Identify which cell holds the provided text, then report its (X, Y) central coordinate. 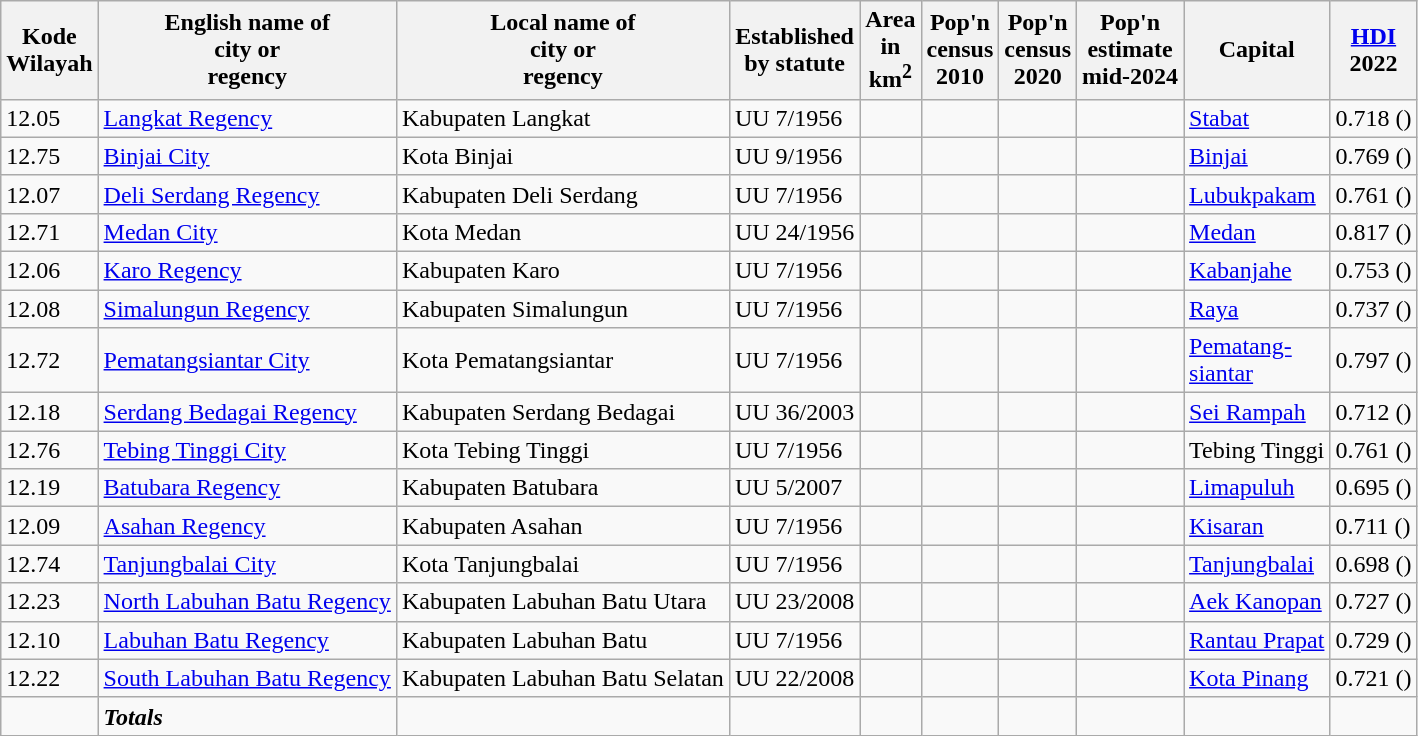
Batubara Regency (247, 488)
UU 36/2003 (794, 412)
Totals (247, 716)
North Labuhan Batu Regency (247, 602)
Kabupaten Karo (562, 271)
UU 22/2008 (794, 678)
Kabupaten Batubara (562, 488)
Langkat Regency (247, 118)
Kabupaten Serdang Bedagai (562, 412)
Kode Wilayah (50, 50)
0.727 () (1374, 602)
UU 24/1956 (794, 232)
Stabat (1257, 118)
Kabupaten Asahan (562, 526)
Capital (1257, 50)
Kabupaten Langkat (562, 118)
Pop'ncensus2020 (1038, 50)
Simalungun Regency (247, 309)
0.711 () (1374, 526)
12.71 (50, 232)
Asahan Regency (247, 526)
0.712 () (1374, 412)
UU 23/2008 (794, 602)
Limapuluh (1257, 488)
12.07 (50, 194)
0.729 () (1374, 640)
Kota Pinang (1257, 678)
Lubukpakam (1257, 194)
12.22 (50, 678)
Binjai City (247, 156)
0.797 () (1374, 360)
HDI2022 (1374, 50)
Area in km2 (890, 50)
Kota Tebing Tinggi (562, 450)
12.18 (50, 412)
0.769 () (1374, 156)
12.09 (50, 526)
12.75 (50, 156)
Pop'n census 2010 (960, 50)
0.721 () (1374, 678)
12.06 (50, 271)
Karo Regency (247, 271)
12.19 (50, 488)
Raya (1257, 309)
0.737 () (1374, 309)
UU 9/1956 (794, 156)
Tanjungbalai City (247, 564)
Kota Tanjungbalai (562, 564)
Deli Serdang Regency (247, 194)
Kota Pematangsiantar (562, 360)
Pematangsiantar City (247, 360)
12.10 (50, 640)
12.74 (50, 564)
Kota Binjai (562, 156)
0.698 () (1374, 564)
12.23 (50, 602)
Kabupaten Labuhan Batu (562, 640)
0.695 () (1374, 488)
Kisaran (1257, 526)
Local name ofcity or regency (562, 50)
Tebing Tinggi City (247, 450)
Pop'n estimate mid-2024 (1130, 50)
Kabupaten Simalungun (562, 309)
Kabupaten Deli Serdang (562, 194)
UU 5/2007 (794, 488)
Medan (1257, 232)
Tebing Tinggi (1257, 450)
Establishedby statute (794, 50)
0.817 () (1374, 232)
Kabupaten Labuhan Batu Selatan (562, 678)
South Labuhan Batu Regency (247, 678)
Kabanjahe (1257, 271)
Rantau Prapat (1257, 640)
Sei Rampah (1257, 412)
Kota Medan (562, 232)
English name ofcity or regency (247, 50)
Serdang Bedagai Regency (247, 412)
12.05 (50, 118)
Binjai (1257, 156)
Medan City (247, 232)
12.08 (50, 309)
Kabupaten Labuhan Batu Utara (562, 602)
0.718 () (1374, 118)
12.72 (50, 360)
Aek Kanopan (1257, 602)
Labuhan Batu Regency (247, 640)
Tanjungbalai (1257, 564)
Pematang-siantar (1257, 360)
12.76 (50, 450)
0.753 () (1374, 271)
